Capture the cell that displays the provided text and extract its (X, Y) central coordinate. 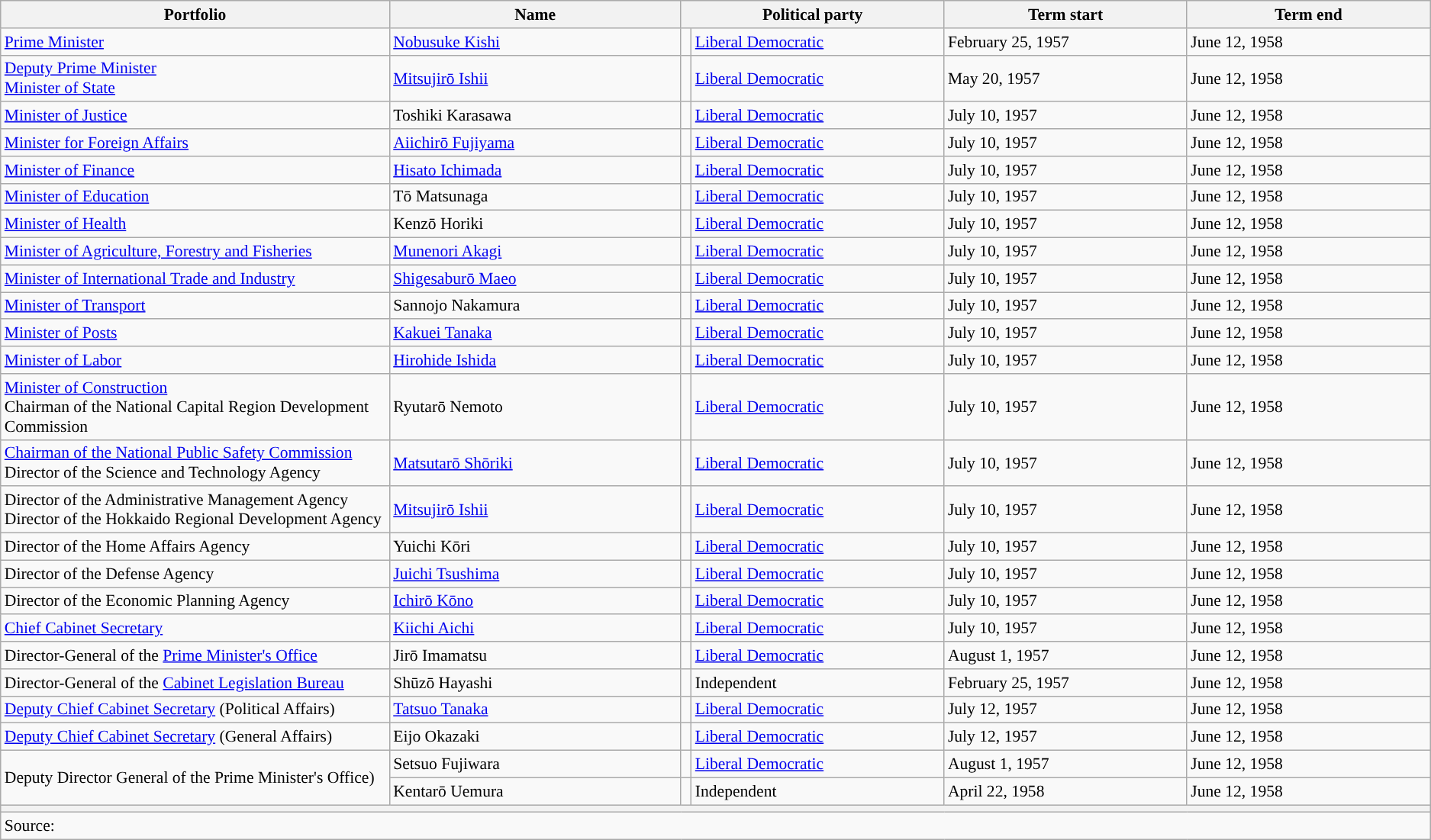
Tatsuo Tanaka (535, 710)
Minister of Health (195, 224)
Kenzō Horiki (535, 224)
Yuichi Kōri (535, 547)
Kakuei Tanaka (535, 333)
Deputy Prime MinisterMinister of State (195, 78)
Director-General of the Prime Minister's Office (195, 655)
Shigesaburō Maeo (535, 278)
Chief Cabinet Secretary (195, 629)
Director of the Defense Agency (195, 574)
Ryutarō Nemoto (535, 407)
Deputy Chief Cabinet Secretary (General Affairs) (195, 737)
Toshiki Karasawa (535, 116)
Prime Minister (195, 42)
Sannojo Nakamura (535, 306)
Source: (716, 826)
Hirohide Ishida (535, 360)
Term end (1308, 14)
Minister of Justice (195, 116)
Tō Matsunaga (535, 197)
Minister of Finance (195, 170)
Hisato Ichimada (535, 170)
Shūzō Hayashi (535, 683)
Minister of ConstructionChairman of the National Capital Region Development Commission (195, 407)
Deputy Director General of the Prime Minister's Office) (195, 778)
Director of the Administrative Management AgencyDirector of the Hokkaido Regional Development Agency (195, 510)
Kentarō Uemura (535, 791)
Portfolio (195, 14)
Kiichi Aichi (535, 629)
Director of the Economic Planning Agency (195, 601)
Minister of Education (195, 197)
Minister for Foreign Affairs (195, 143)
Matsutarō Shōriki (535, 462)
Eijo Okazaki (535, 737)
May 20, 1957 (1065, 78)
Setsuo Fujiwara (535, 764)
Deputy Chief Cabinet Secretary (Political Affairs) (195, 710)
Minister of Labor (195, 360)
Minister of International Trade and Industry (195, 278)
Juichi Tsushima (535, 574)
Ichirō Kōno (535, 601)
Political party (812, 14)
Munenori Akagi (535, 252)
Director-General of the Cabinet Legislation Bureau (195, 683)
Name (535, 14)
Jirō Imamatsu (535, 655)
Term start (1065, 14)
Minister of Posts (195, 333)
April 22, 1958 (1065, 791)
Minister of Agriculture, Forestry and Fisheries (195, 252)
Chairman of the National Public Safety CommissionDirector of the Science and Technology Agency (195, 462)
Nobusuke Kishi (535, 42)
Director of the Home Affairs Agency (195, 547)
Aiichirō Fujiyama (535, 143)
Minister of Transport (195, 306)
